Capture the cell that displays the provided text and extract its [x, y] central coordinate. 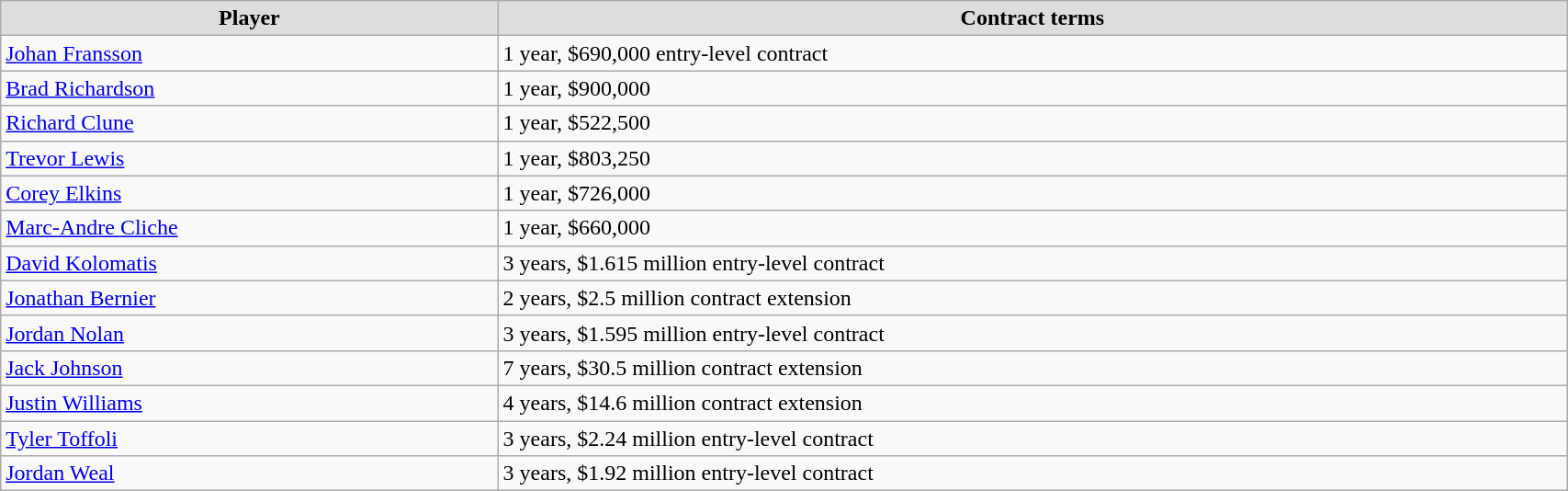
1 year, $803,250 [1032, 158]
Player [250, 18]
David Kolomatis [250, 263]
Tyler Toffoli [250, 439]
1 year, $726,000 [1032, 193]
3 years, $1.92 million entry-level contract [1032, 474]
3 years, $1.595 million entry-level contract [1032, 333]
1 year, $900,000 [1032, 88]
Richard Clune [250, 123]
Trevor Lewis [250, 158]
1 year, $690,000 entry-level contract [1032, 53]
Jordan Nolan [250, 333]
1 year, $522,500 [1032, 123]
Corey Elkins [250, 193]
Brad Richardson [250, 88]
Justin Williams [250, 403]
Jordan Weal [250, 474]
Jack Johnson [250, 368]
3 years, $2.24 million entry-level contract [1032, 439]
4 years, $14.6 million contract extension [1032, 403]
3 years, $1.615 million entry-level contract [1032, 263]
Johan Fransson [250, 53]
7 years, $30.5 million contract extension [1032, 368]
Marc-Andre Cliche [250, 228]
Jonathan Bernier [250, 298]
Contract terms [1032, 18]
1 year, $660,000 [1032, 228]
2 years, $2.5 million contract extension [1032, 298]
